Return the [x, y] coordinate for the center point of the cell that contains the specified text.  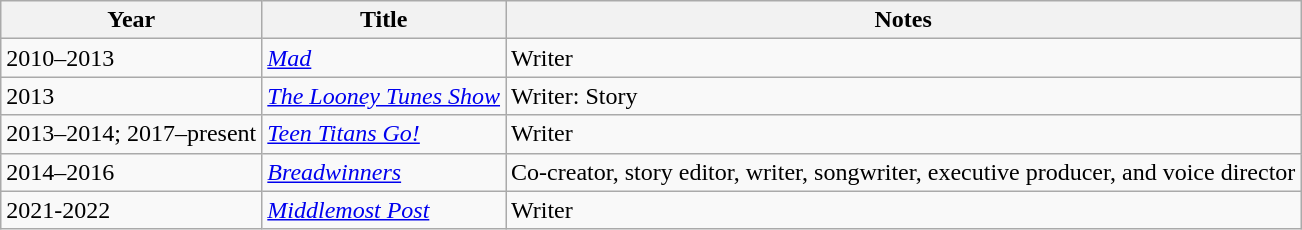
Mad [384, 58]
2013–2014; 2017–present [132, 134]
The Looney Tunes Show [384, 96]
Breadwinners [384, 172]
Notes [904, 20]
Middlemost Post [384, 210]
Year [132, 20]
2021-2022 [132, 210]
2010–2013 [132, 58]
Writer: Story [904, 96]
Teen Titans Go! [384, 134]
2013 [132, 96]
Co-creator, story editor, writer, songwriter, executive producer, and voice director [904, 172]
2014–2016 [132, 172]
Title [384, 20]
